Output the [x, y] coordinate of the center of the cell containing the given text.  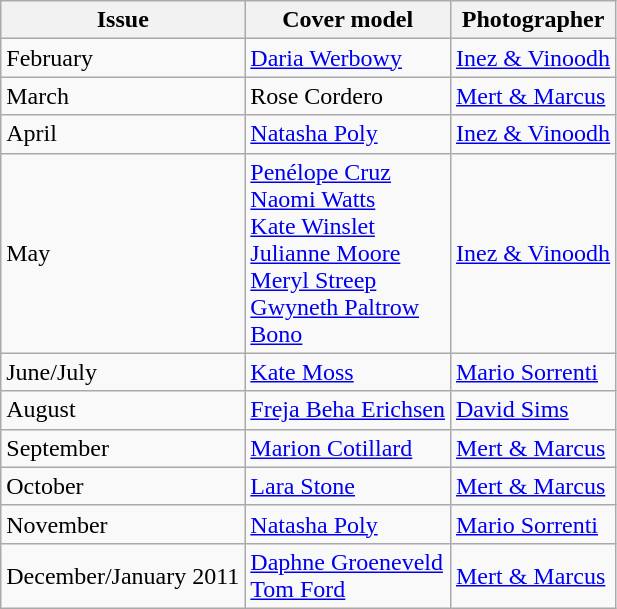
Penélope CruzNaomi WattsKate WinsletJulianne Moore Meryl StreepGwyneth PaltrowBono [348, 253]
June/July [123, 372]
Lara Stone [348, 486]
Daria Werbowy [348, 58]
February [123, 58]
Photographer [532, 20]
August [123, 410]
Daphne GroeneveldTom Ford [348, 576]
April [123, 134]
Kate Moss [348, 372]
October [123, 486]
March [123, 96]
May [123, 253]
Rose Cordero [348, 96]
Marion Cotillard [348, 448]
Issue [123, 20]
Cover model [348, 20]
David Sims [532, 410]
December/January 2011 [123, 576]
Freja Beha Erichsen [348, 410]
September [123, 448]
November [123, 524]
